Determine the [X, Y] coordinate at the center of the cell enclosing the given text.  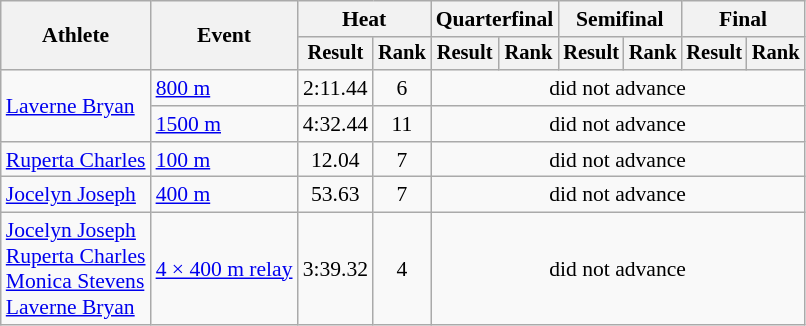
Jocelyn Joseph [76, 195]
53.63 [336, 195]
Laverne Bryan [76, 106]
Athlete [76, 36]
Quarterfinal [495, 19]
2:11.44 [336, 88]
Semifinal [620, 19]
3:39.32 [336, 269]
12.04 [336, 160]
400 m [224, 195]
4:32.44 [336, 124]
4 [402, 269]
100 m [224, 160]
1500 m [224, 124]
800 m [224, 88]
4 × 400 m relay [224, 269]
11 [402, 124]
Final [742, 19]
Jocelyn JosephRuperta CharlesMonica StevensLaverne Bryan [76, 269]
Event [224, 36]
Heat [364, 19]
Ruperta Charles [76, 160]
6 [402, 88]
